Search for the cell housing the specified text and yield its (X, Y) center coordinate. 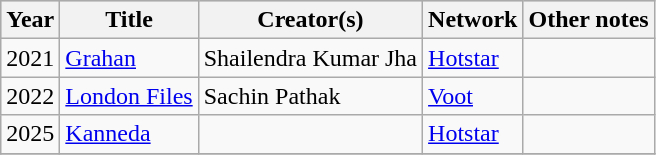
Network (473, 20)
2025 (30, 134)
London Files (129, 96)
Title (129, 20)
Other notes (588, 20)
Voot (473, 96)
2021 (30, 58)
Grahan (129, 58)
Shailendra Kumar Jha (310, 58)
Sachin Pathak (310, 96)
Year (30, 20)
Creator(s) (310, 20)
2022 (30, 96)
Kanneda (129, 134)
